Scan for the cell matching the given text and deliver its (X, Y) coordinate at center. 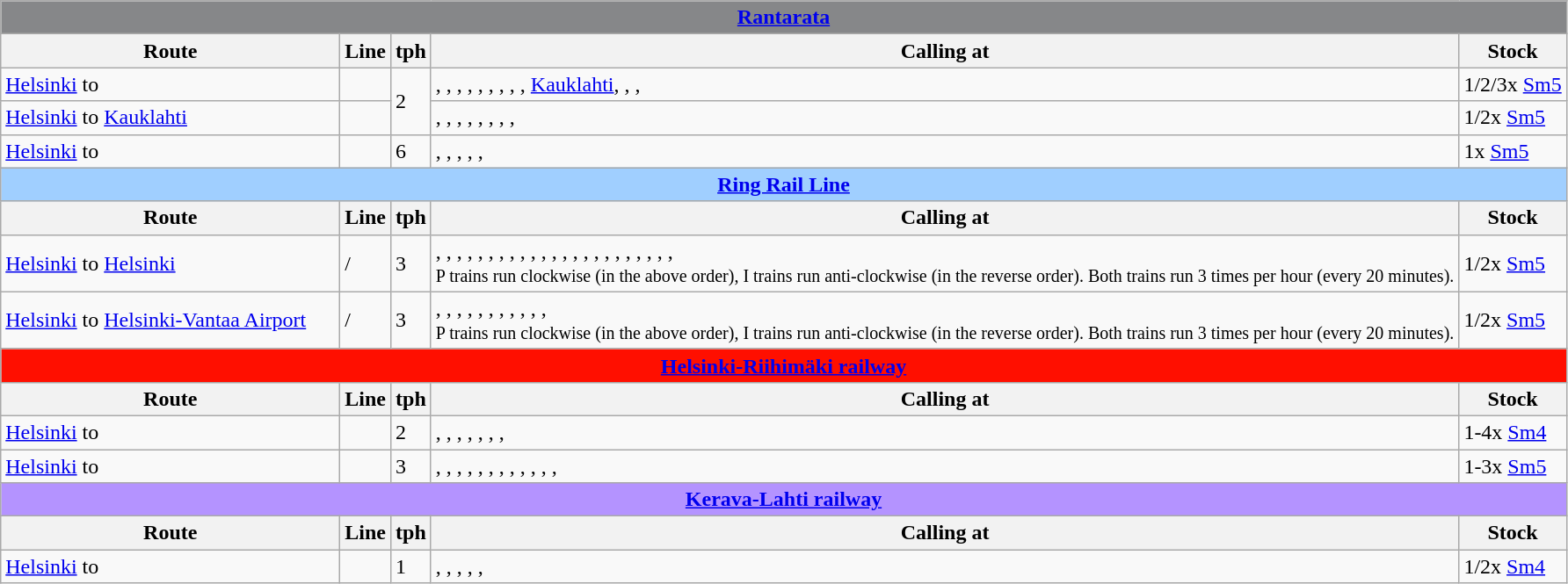
Kerava-Lahti railway (784, 500)
1 (411, 566)
, , , , , , , , , Kauklahti, , , (945, 84)
1-4x Sm4 (1513, 432)
Helsinki-Riihimäki railway (784, 365)
, , , , , , , , (945, 118)
, , , , , , , , , , , , (945, 466)
Rantarata (784, 18)
Helsinki to Helsinki-Vantaa Airport (171, 320)
Helsinki to Helsinki (171, 263)
, , , , , , , (945, 432)
1/2/3x Sm5 (1513, 84)
Ring Rail Line (784, 184)
6 (411, 151)
1/2x Sm4 (1513, 566)
Helsinki to Kauklahti (171, 118)
1-3x Sm5 (1513, 466)
1x Sm5 (1513, 151)
